Extract the [x, y] coordinate from the center of the cell holding the provided text.  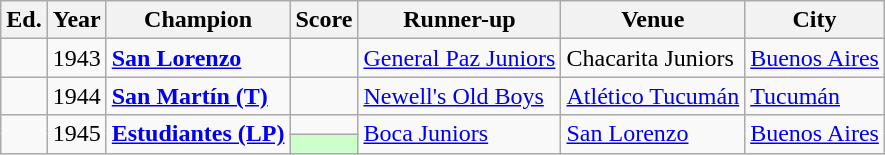
Runner-up [460, 20]
Atlético Tucumán [653, 96]
Ed. [24, 20]
General Paz Juniors [460, 58]
1944 [76, 96]
Estudiantes (LP) [198, 134]
1945 [76, 134]
City [815, 20]
1943 [76, 58]
San Martín (T) [198, 96]
Boca Juniors [460, 134]
Venue [653, 20]
Newell's Old Boys [460, 96]
Chacarita Juniors [653, 58]
Champion [198, 20]
Tucumán [815, 96]
Score [324, 20]
Year [76, 20]
